Output the (X, Y) coordinate of the center of the cell containing the given text.  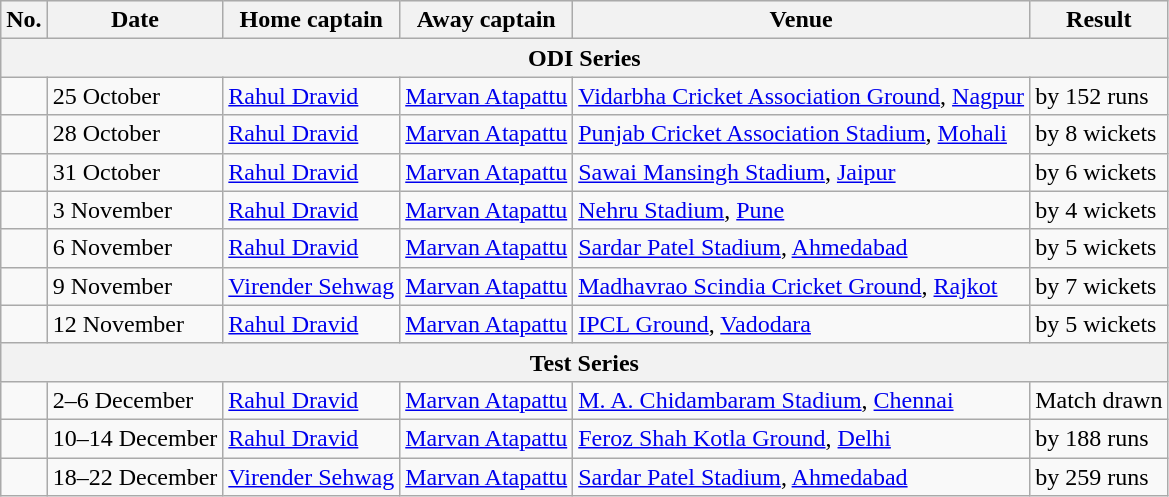
Result (1099, 20)
Away captain (486, 20)
Madhavrao Scindia Cricket Ground, Rajkot (802, 286)
by 7 wickets (1099, 286)
Venue (802, 20)
Sawai Mansingh Stadium, Jaipur (802, 172)
Punjab Cricket Association Stadium, Mohali (802, 134)
No. (24, 20)
28 October (135, 134)
Date (135, 20)
by 188 runs (1099, 438)
by 4 wickets (1099, 210)
6 November (135, 248)
31 October (135, 172)
Test Series (584, 362)
25 October (135, 96)
3 November (135, 210)
Feroz Shah Kotla Ground, Delhi (802, 438)
ODI Series (584, 58)
Vidarbha Cricket Association Ground, Nagpur (802, 96)
by 259 runs (1099, 477)
Home captain (312, 20)
Nehru Stadium, Pune (802, 210)
2–6 December (135, 400)
18–22 December (135, 477)
12 November (135, 324)
Match drawn (1099, 400)
by 152 runs (1099, 96)
by 6 wickets (1099, 172)
M. A. Chidambaram Stadium, Chennai (802, 400)
10–14 December (135, 438)
by 8 wickets (1099, 134)
IPCL Ground, Vadodara (802, 324)
9 November (135, 286)
